Determine the (x, y) coordinate at the center of the cell enclosing the given text.  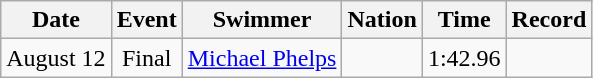
Michael Phelps (262, 58)
Swimmer (262, 20)
1:42.96 (464, 58)
Date (56, 20)
Event (146, 20)
Time (464, 20)
Record (549, 20)
August 12 (56, 58)
Final (146, 58)
Nation (382, 20)
